Capture the cell that displays the provided text and extract its [X, Y] central coordinate. 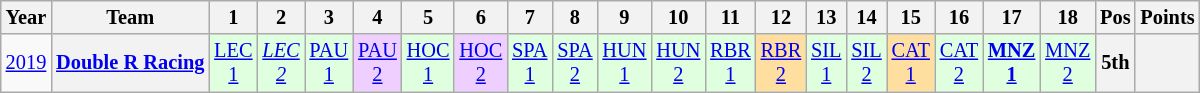
MNZ1 [1012, 63]
8 [574, 17]
4 [378, 17]
15 [911, 17]
SPA1 [530, 63]
Pos [1115, 17]
HOC2 [480, 63]
1 [233, 17]
5th [1115, 63]
14 [866, 17]
17 [1012, 17]
18 [1068, 17]
PAU2 [378, 63]
MNZ2 [1068, 63]
7 [530, 17]
HUN1 [625, 63]
10 [678, 17]
RBR1 [730, 63]
3 [330, 17]
SIL2 [866, 63]
9 [625, 17]
Points [1167, 17]
Team [130, 17]
CAT2 [959, 63]
SIL1 [826, 63]
5 [428, 17]
HOC1 [428, 63]
PAU1 [330, 63]
13 [826, 17]
6 [480, 17]
16 [959, 17]
LEC1 [233, 63]
RBR2 [781, 63]
11 [730, 17]
Double R Racing [130, 63]
2 [280, 17]
Year [26, 17]
HUN2 [678, 63]
12 [781, 17]
SPA2 [574, 63]
CAT1 [911, 63]
LEC2 [280, 63]
2019 [26, 63]
